Output the [X, Y] coordinate of the center of the cell containing the given text.  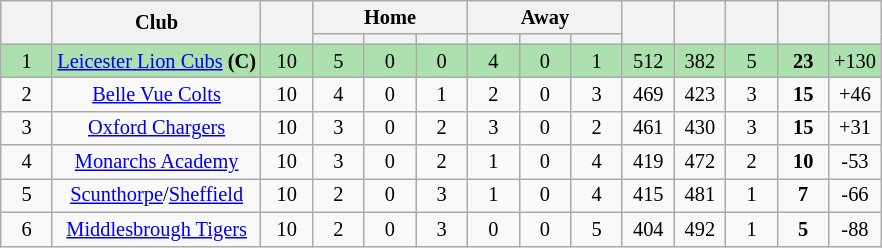
461 [648, 128]
Club [156, 22]
430 [700, 128]
Scunthorpe/Sheffield [156, 195]
+31 [855, 128]
Leicester Lion Cubs (C) [156, 61]
Belle Vue Colts [156, 94]
Oxford Chargers [156, 128]
7 [803, 195]
469 [648, 94]
415 [648, 195]
6 [27, 229]
472 [700, 162]
-88 [855, 229]
Away [544, 17]
512 [648, 61]
23 [803, 61]
423 [700, 94]
492 [700, 229]
-53 [855, 162]
+46 [855, 94]
481 [700, 195]
+130 [855, 61]
419 [648, 162]
404 [648, 229]
Home [390, 17]
Monarchs Academy [156, 162]
382 [700, 61]
Middlesbrough Tigers [156, 229]
-66 [855, 195]
